Capture the cell that displays the provided text and extract its [x, y] central coordinate. 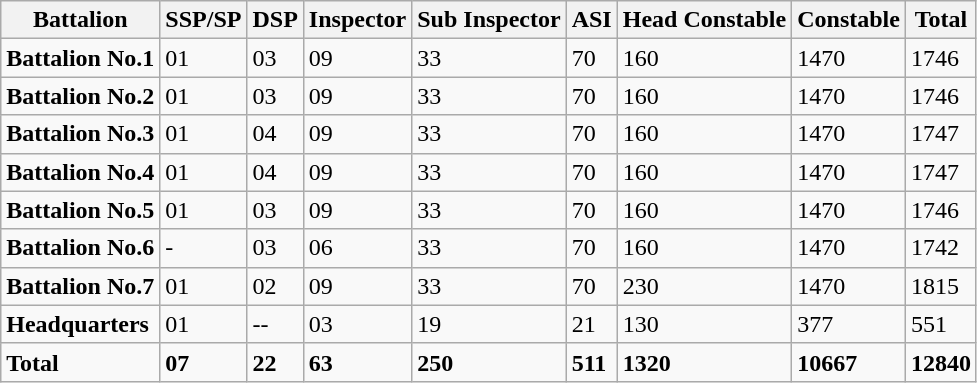
230 [704, 286]
DSP [275, 20]
10667 [849, 362]
06 [357, 248]
130 [704, 324]
551 [940, 324]
SSP/SP [204, 20]
21 [592, 324]
07 [204, 362]
ASI [592, 20]
Sub Inspector [489, 20]
Constable [849, 20]
1742 [940, 248]
Battalion No.4 [80, 172]
63 [357, 362]
1320 [704, 362]
377 [849, 324]
Inspector [357, 20]
22 [275, 362]
1815 [940, 286]
Battalion No.6 [80, 248]
- [204, 248]
Head Constable [704, 20]
Battalion No.7 [80, 286]
250 [489, 362]
02 [275, 286]
511 [592, 362]
12840 [940, 362]
-- [275, 324]
Headquarters [80, 324]
Battalion No.2 [80, 96]
Battalion No.1 [80, 58]
Battalion No.3 [80, 134]
Battalion [80, 20]
Battalion No.5 [80, 210]
19 [489, 324]
